For the text-containing cell, return its midpoint in (x, y) coordinate format. 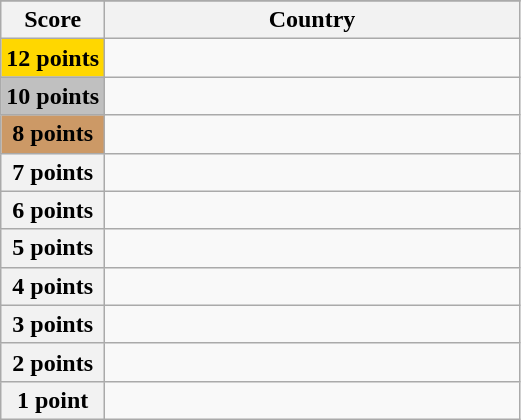
8 points (53, 134)
4 points (53, 286)
10 points (53, 96)
6 points (53, 210)
1 point (53, 400)
12 points (53, 58)
2 points (53, 362)
7 points (53, 172)
Score (53, 20)
Country (312, 20)
3 points (53, 324)
5 points (53, 248)
